Return the (x, y) coordinate for the center point of the cell that contains the specified text.  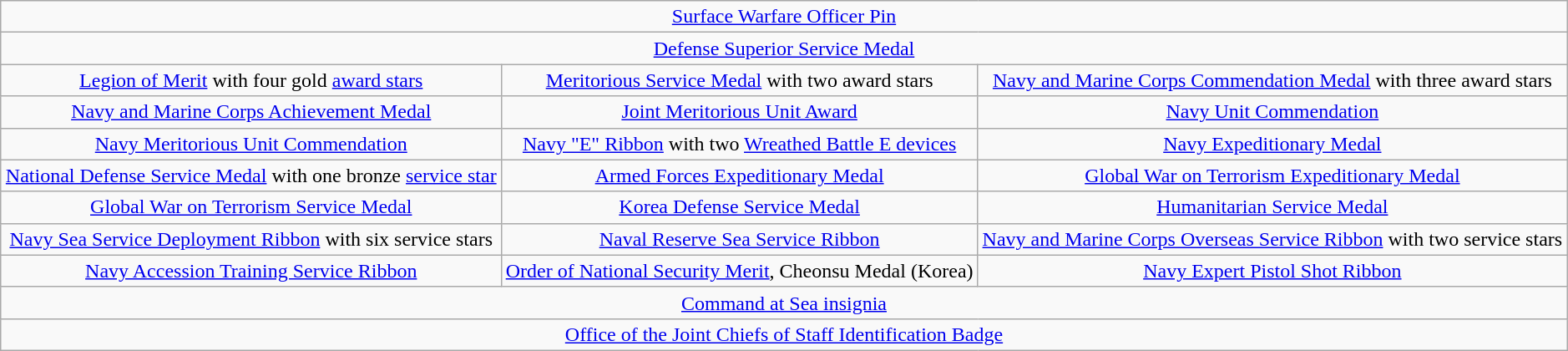
Naval Reserve Sea Service Ribbon (740, 239)
Meritorious Service Medal with two award stars (740, 80)
Global War on Terrorism Service Medal (250, 207)
Global War on Terrorism Expeditionary Medal (1272, 175)
Navy Expeditionary Medal (1272, 144)
Navy Unit Commendation (1272, 112)
Navy Sea Service Deployment Ribbon with six service stars (250, 239)
Korea Defense Service Medal (740, 207)
Joint Meritorious Unit Award (740, 112)
Defense Superior Service Medal (783, 48)
Armed Forces Expeditionary Medal (740, 175)
Command at Sea insignia (783, 303)
Humanitarian Service Medal (1272, 207)
Legion of Merit with four gold award stars (250, 80)
Navy Expert Pistol Shot Ribbon (1272, 271)
Navy and Marine Corps Overseas Service Ribbon with two service stars (1272, 239)
National Defense Service Medal with one bronze service star (250, 175)
Order of National Security Merit, Cheonsu Medal (Korea) (740, 271)
Navy Meritorious Unit Commendation (250, 144)
Office of the Joint Chiefs of Staff Identification Badge (783, 334)
Navy and Marine Corps Achievement Medal (250, 112)
Navy and Marine Corps Commendation Medal with three award stars (1272, 80)
Surface Warfare Officer Pin (783, 17)
Navy Accession Training Service Ribbon (250, 271)
Navy "E" Ribbon with two Wreathed Battle E devices (740, 144)
